Output the [x, y] coordinate of the center of the cell containing the given text.  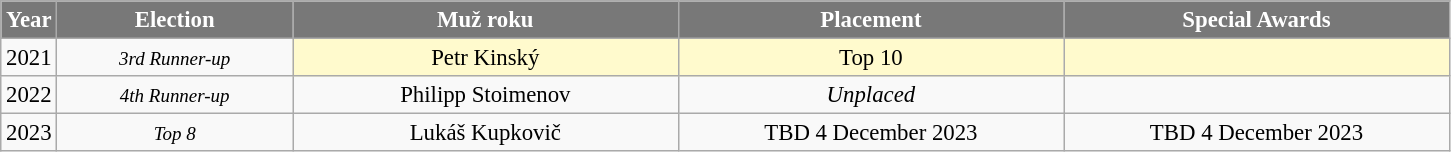
Top 10 [871, 58]
Lukáš Kupkovič [485, 133]
2023 [29, 133]
Placement [871, 20]
Top 8 [175, 133]
2021 [29, 58]
Muž roku [485, 20]
Philipp Stoimenov [485, 95]
4th Runner-up [175, 95]
Special Awards [1257, 20]
2022 [29, 95]
Petr Kinský [485, 58]
Year [29, 20]
3rd Runner-up [175, 58]
Election [175, 20]
Unplaced [871, 95]
